Determine the [X, Y] coordinate at the center of the cell enclosing the given text.  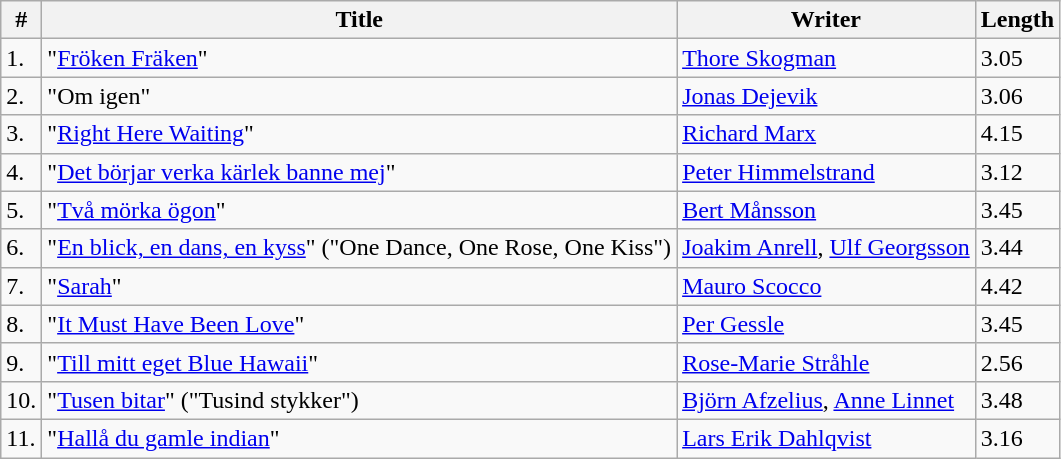
"Tusen bitar" ("Tusind stykker") [360, 400]
Thore Skogman [826, 58]
2. [22, 96]
4.42 [1017, 286]
3. [22, 134]
"Fröken Fräken" [360, 58]
"En blick, en dans, en kyss" ("One Dance, One Rose, One Kiss") [360, 248]
1. [22, 58]
7. [22, 286]
8. [22, 324]
Peter Himmelstrand [826, 172]
4. [22, 172]
"Right Here Waiting" [360, 134]
Per Gessle [826, 324]
Lars Erik Dahlqvist [826, 438]
Length [1017, 20]
3.48 [1017, 400]
"Två mörka ögon" [360, 210]
3.05 [1017, 58]
"Sarah" [360, 286]
5. [22, 210]
3.12 [1017, 172]
"It Must Have Been Love" [360, 324]
Richard Marx [826, 134]
Björn Afzelius, Anne Linnet [826, 400]
2.56 [1017, 362]
3.44 [1017, 248]
Writer [826, 20]
11. [22, 438]
"Hallå du gamle indian" [360, 438]
3.06 [1017, 96]
Title [360, 20]
Jonas Dejevik [826, 96]
# [22, 20]
9. [22, 362]
3.16 [1017, 438]
Rose-Marie Stråhle [826, 362]
"Om igen" [360, 96]
Joakim Anrell, Ulf Georgsson [826, 248]
6. [22, 248]
10. [22, 400]
4.15 [1017, 134]
"Till mitt eget Blue Hawaii" [360, 362]
Mauro Scocco [826, 286]
Bert Månsson [826, 210]
"Det börjar verka kärlek banne mej" [360, 172]
